Identify which cell holds the provided text, then report its (x, y) central coordinate. 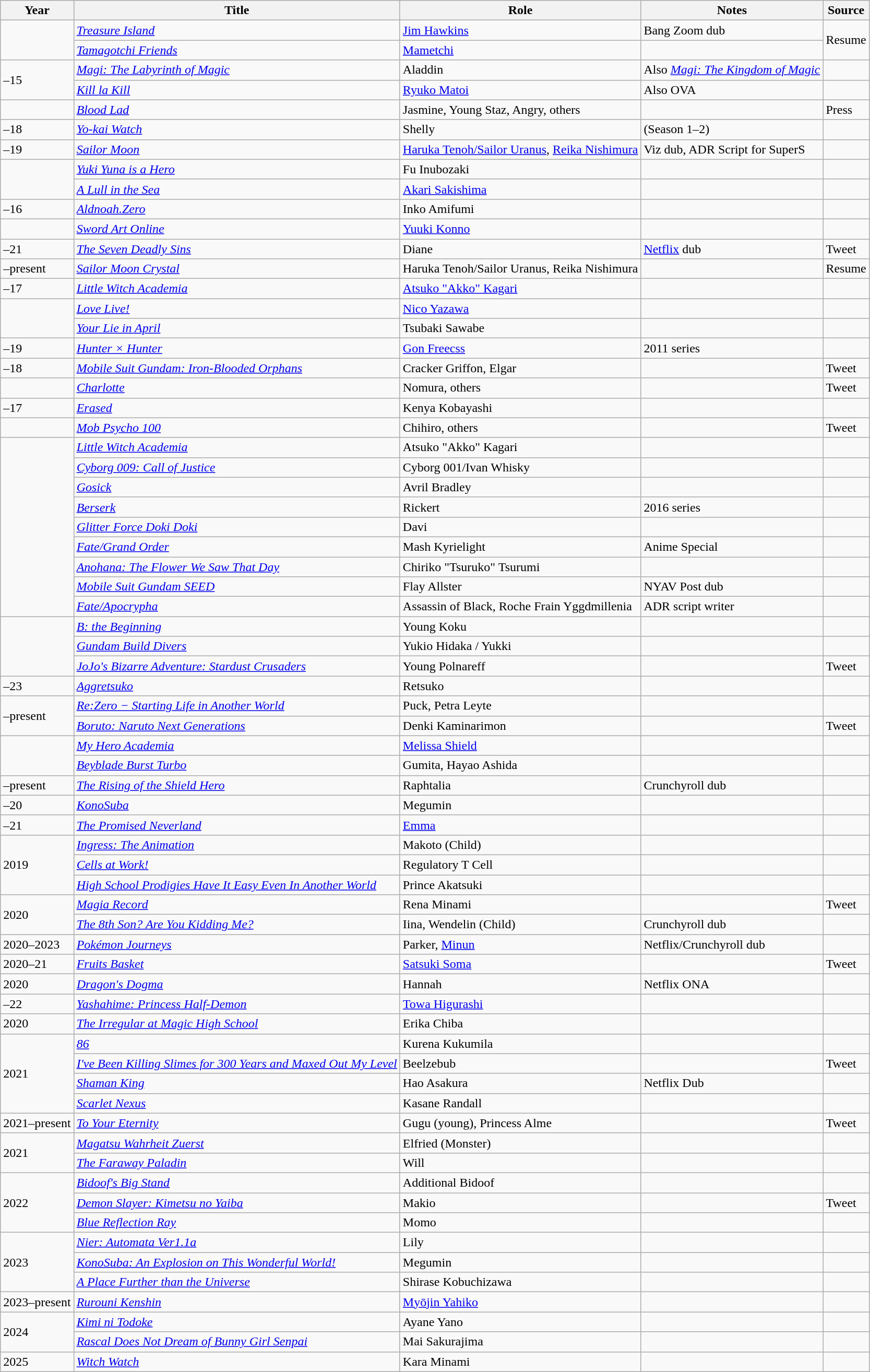
Gumita, Hayao Ashida (520, 765)
2020–2023 (37, 944)
KonoSuba: An Explosion on This Wonderful World! (237, 1262)
2023 (37, 1262)
Ingress: The Animation (237, 845)
–15 (37, 80)
Cracker Griffon, Elgar (520, 368)
Rascal Does Not Dream of Bunny Girl Senpai (237, 1342)
KonoSuba (237, 805)
Beelzebub (520, 1063)
Cells at Work! (237, 865)
Kara Minami (520, 1362)
Fate/Grand Order (237, 547)
The Promised Neverland (237, 825)
Blood Lad (237, 110)
Regulatory T Cell (520, 865)
Kenya Kobayashi (520, 408)
Rickert (520, 507)
Hannah (520, 984)
Anime Special (732, 547)
Makio (520, 1202)
Re:Zero − Starting Life in Another World (237, 706)
Sword Art Online (237, 229)
2022 (37, 1202)
Witch Watch (237, 1362)
The Rising of the Shield Hero (237, 785)
Love Live! (237, 309)
A Lull in the Sea (237, 189)
Young Polnareff (520, 666)
Aldnoah.Zero (237, 209)
Berserk (237, 507)
Emma (520, 825)
Charlotte (237, 388)
Anohana: The Flower We Saw That Day (237, 566)
Your Lie in April (237, 328)
Fate/Apocrypha (237, 607)
Kill la Kill (237, 90)
Elfried (Monster) (520, 1143)
Boruto: Naruto Next Generations (237, 726)
2021–present (37, 1123)
Chiriko "Tsuruko" Tsurumi (520, 566)
Tsubaki Sawabe (520, 328)
Aggretsuko (237, 686)
Source (846, 10)
Makoto (Child) (520, 845)
Diane (520, 249)
Viz dub, ADR Script for SuperS (732, 149)
Yukio Hidaka / Yukki (520, 646)
Gon Freecss (520, 348)
Tamagotchi Friends (237, 50)
Mash Kyrielight (520, 547)
2024 (37, 1332)
Gundam Build Divers (237, 646)
Nomura, others (520, 388)
High School Prodigies Have It Easy Even In Another World (237, 885)
JoJo's Bizarre Adventure: Stardust Crusaders (237, 666)
Cyborg 001/Ivan Whisky (520, 467)
Nier: Automata Ver1.1a (237, 1243)
The Seven Deadly Sins (237, 249)
Yuuki Konno (520, 229)
Magia Record (237, 905)
Puck, Petra Leyte (520, 706)
Yashahime: Princess Half-Demon (237, 1004)
Ryuko Matoi (520, 90)
Flay Allster (520, 587)
Magatsu Wahrheit Zuerst (237, 1143)
NYAV Post dub (732, 587)
Parker, Minun (520, 944)
Denki Kaminarimon (520, 726)
Notes (732, 10)
Lily (520, 1243)
–23 (37, 686)
Iina, Wendelin (Child) (520, 925)
Fruits Basket (237, 964)
Netflix Dub (732, 1083)
Shirase Kobuchizawa (520, 1282)
Ayane Yano (520, 1322)
Scarlet Nexus (237, 1103)
Kurena Kukumila (520, 1044)
Aladdin (520, 70)
Yo-kai Watch (237, 129)
2023–present (37, 1302)
My Hero Academia (237, 746)
Yuki Yuna is a Hero (237, 169)
Momo (520, 1223)
Gugu (young), Princess Alme (520, 1123)
2011 series (732, 348)
Mametchi (520, 50)
2025 (37, 1362)
I've Been Killing Slimes for 300 Years and Maxed Out My Level (237, 1063)
Shelly (520, 129)
Blue Reflection Ray (237, 1223)
Sailor Moon (237, 149)
Erased (237, 408)
To Your Eternity (237, 1123)
Treasure Island (237, 30)
Kasane Randall (520, 1103)
Hao Asakura (520, 1083)
Mobile Suit Gundam SEED (237, 587)
Demon Slayer: Kimetsu no Yaiba (237, 1202)
Pokémon Journeys (237, 944)
Also OVA (732, 90)
–20 (37, 805)
ADR script writer (732, 607)
Glitter Force Doki Doki (237, 527)
2020–21 (37, 964)
A Place Further than the Universe (237, 1282)
–22 (37, 1004)
86 (237, 1044)
Magi: The Labyrinth of Magic (237, 70)
Mai Sakurajima (520, 1342)
Bidoof's Big Stand (237, 1182)
Young Koku (520, 626)
Dragon's Dogma (237, 984)
The Irregular at Magic High School (237, 1024)
Nico Yazawa (520, 309)
Year (37, 10)
Akari Sakishima (520, 189)
Myōjin Yahiko (520, 1302)
Mob Psycho 100 (237, 428)
Additional Bidoof (520, 1182)
Kimi ni Todoke (237, 1322)
The Faraway Paladin (237, 1163)
Jim Hawkins (520, 30)
Shaman King (237, 1083)
Hunter × Hunter (237, 348)
Title (237, 10)
Rena Minami (520, 905)
Also Magi: The Kingdom of Magic (732, 70)
Satsuki Soma (520, 964)
Rurouni Kenshin (237, 1302)
Sailor Moon Crystal (237, 269)
Inko Amifumi (520, 209)
(Season 1–2) (732, 129)
Beyblade Burst Turbo (237, 765)
The 8th Son? Are You Kidding Me? (237, 925)
Avril Bradley (520, 487)
Erika Chiba (520, 1024)
Assassin of Black, Roche Frain Yggdmillenia (520, 607)
Jasmine, Young Staz, Angry, others (520, 110)
Retsuko (520, 686)
Press (846, 110)
–16 (37, 209)
Netflix/Crunchyroll dub (732, 944)
Bang Zoom dub (732, 30)
Will (520, 1163)
Role (520, 10)
Mobile Suit Gundam: Iron-Blooded Orphans (237, 368)
Netflix dub (732, 249)
Towa Higurashi (520, 1004)
Raphtalia (520, 785)
Netflix ONA (732, 984)
2019 (37, 865)
Fu Inubozaki (520, 169)
Cyborg 009: Call of Justice (237, 467)
B: the Beginning (237, 626)
2016 series (732, 507)
Gosick (237, 487)
Chihiro, others (520, 428)
Davi (520, 527)
Melissa Shield (520, 746)
Prince Akatsuki (520, 885)
